Provide the [X, Y] coordinate of the cell's center where the given text is located.  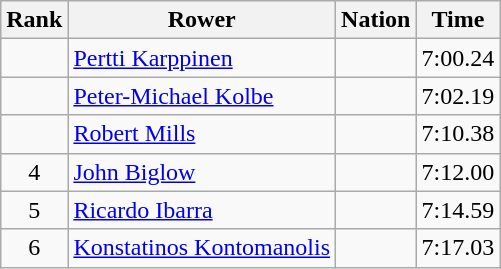
Nation [376, 20]
7:10.38 [458, 134]
Konstatinos Kontomanolis [202, 248]
Rank [34, 20]
Robert Mills [202, 134]
7:17.03 [458, 248]
Rower [202, 20]
7:00.24 [458, 58]
4 [34, 172]
7:12.00 [458, 172]
Time [458, 20]
John Biglow [202, 172]
Pertti Karppinen [202, 58]
Ricardo Ibarra [202, 210]
5 [34, 210]
7:02.19 [458, 96]
6 [34, 248]
7:14.59 [458, 210]
Peter-Michael Kolbe [202, 96]
